Find where the given text appears and provide that cell's center as [x, y] coordinate. 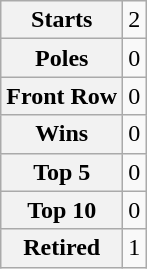
Top 10 [62, 210]
Retired [62, 248]
1 [134, 248]
Front Row [62, 96]
Wins [62, 134]
Starts [62, 20]
2 [134, 20]
Top 5 [62, 172]
Poles [62, 58]
